From the cell containing the given text, extract its center point as [X, Y] coordinate. 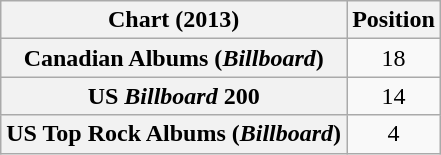
US Billboard 200 [174, 96]
18 [394, 58]
4 [394, 134]
Position [394, 20]
Chart (2013) [174, 20]
14 [394, 96]
US Top Rock Albums (Billboard) [174, 134]
Canadian Albums (Billboard) [174, 58]
